Return (X, Y) of the center of cell containing provided text 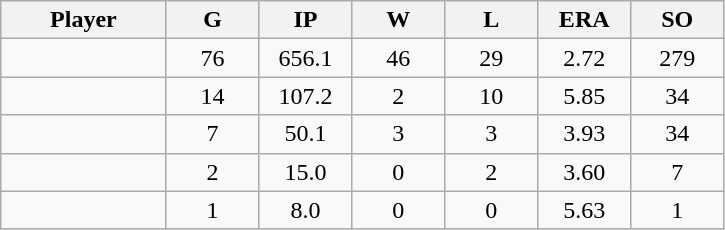
W (398, 20)
Player (84, 20)
5.63 (584, 210)
14 (212, 96)
8.0 (306, 210)
ERA (584, 20)
279 (678, 58)
10 (492, 96)
15.0 (306, 172)
G (212, 20)
29 (492, 58)
2.72 (584, 58)
SO (678, 20)
IP (306, 20)
3.60 (584, 172)
76 (212, 58)
5.85 (584, 96)
50.1 (306, 134)
46 (398, 58)
3.93 (584, 134)
107.2 (306, 96)
L (492, 20)
656.1 (306, 58)
